Return [X, Y] of the center of cell containing provided text 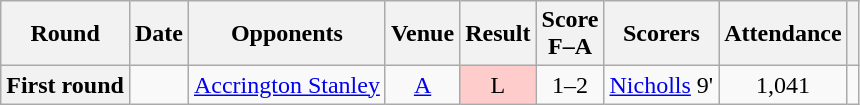
Date [158, 34]
Round [66, 34]
A [422, 85]
Venue [422, 34]
Attendance [783, 34]
First round [66, 85]
Result [498, 34]
Scorers [662, 34]
ScoreF–A [570, 34]
Opponents [286, 34]
Nicholls 9' [662, 85]
L [498, 85]
1–2 [570, 85]
Accrington Stanley [286, 85]
1,041 [783, 85]
